Determine the (X, Y) coordinate at the center of the cell enclosing the given text.  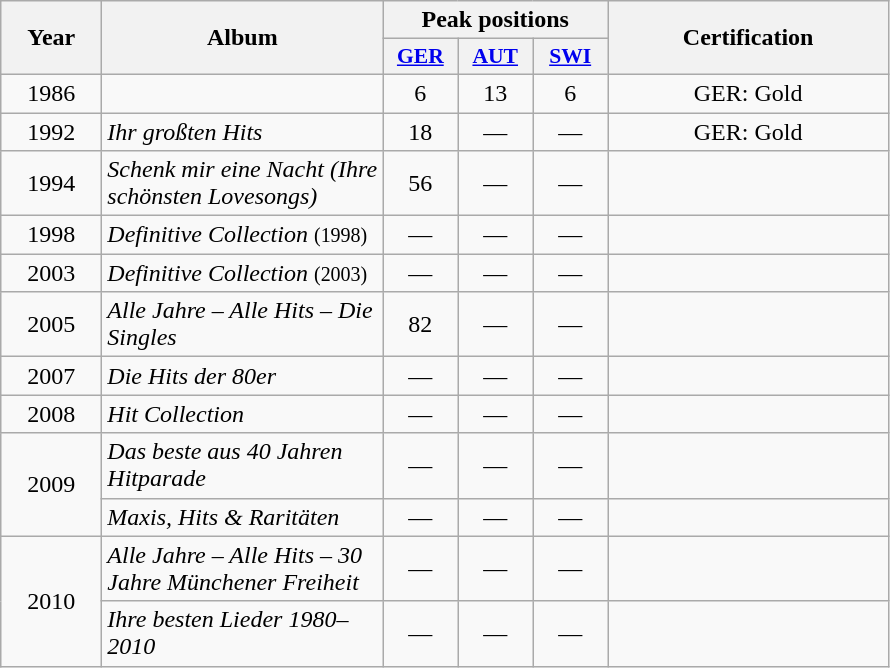
Alle Jahre – Alle Hits – 30 Jahre Münchener Freiheit (242, 568)
GER (420, 57)
1992 (52, 131)
2010 (52, 601)
2003 (52, 273)
Die Hits der 80er (242, 376)
Definitive Collection (2003) (242, 273)
Year (52, 38)
56 (420, 184)
Album (242, 38)
2005 (52, 324)
1986 (52, 93)
13 (496, 93)
2008 (52, 414)
Definitive Collection (1998) (242, 235)
Maxis, Hits & Raritäten (242, 517)
Peak positions (496, 20)
82 (420, 324)
18 (420, 131)
1998 (52, 235)
AUT (496, 57)
1994 (52, 184)
Ihre besten Lieder 1980–2010 (242, 634)
2007 (52, 376)
Ihr großten Hits (242, 131)
Schenk mir eine Nacht (Ihre schönsten Lovesongs) (242, 184)
Hit Collection (242, 414)
SWI (570, 57)
2009 (52, 484)
Das beste aus 40 Jahren Hitparade (242, 466)
Alle Jahre – Alle Hits – Die Singles (242, 324)
Certification (748, 38)
